For the text-containing cell, return its midpoint in (x, y) coordinate format. 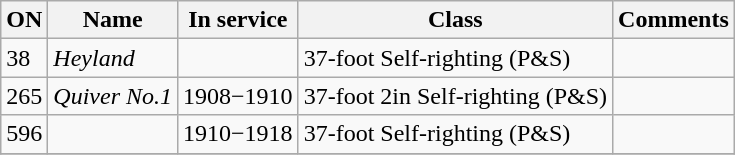
Class (455, 20)
In service (238, 20)
Heyland (113, 58)
1908−1910 (238, 96)
38 (24, 58)
265 (24, 96)
ON (24, 20)
37-foot 2in Self-righting (P&S) (455, 96)
Comments (674, 20)
Quiver No.1 (113, 96)
Name (113, 20)
596 (24, 134)
1910−1918 (238, 134)
